From the cell containing the given text, extract its center point as [X, Y] coordinate. 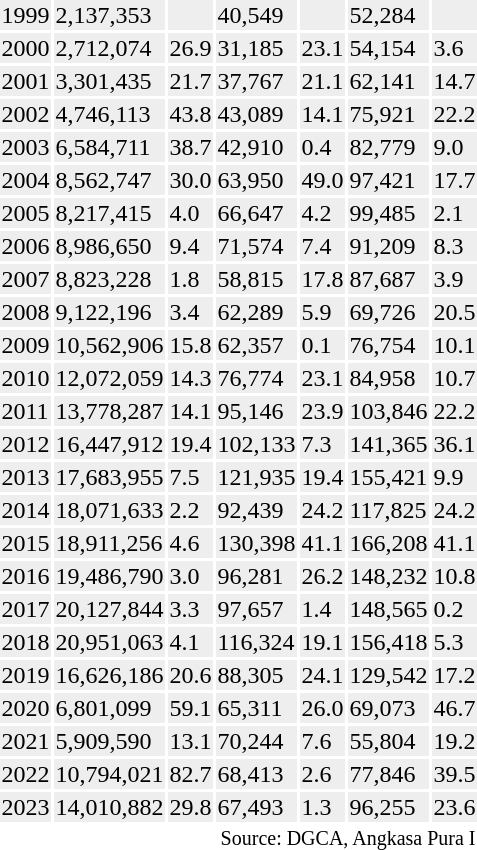
54,154 [388, 48]
88,305 [256, 675]
2012 [26, 444]
65,311 [256, 708]
9.0 [454, 147]
9.4 [190, 246]
2019 [26, 675]
156,418 [388, 642]
82.7 [190, 774]
2000 [26, 48]
2.1 [454, 213]
13,778,287 [110, 411]
62,289 [256, 312]
26.2 [322, 576]
3.0 [190, 576]
2018 [26, 642]
5.9 [322, 312]
2020 [26, 708]
14,010,882 [110, 807]
49.0 [322, 180]
12,072,059 [110, 378]
2004 [26, 180]
2002 [26, 114]
3.3 [190, 609]
14.7 [454, 81]
20.6 [190, 675]
43,089 [256, 114]
0.1 [322, 345]
2016 [26, 576]
30.0 [190, 180]
71,574 [256, 246]
116,324 [256, 642]
20.5 [454, 312]
121,935 [256, 477]
6,801,099 [110, 708]
10.7 [454, 378]
4.6 [190, 543]
3.4 [190, 312]
87,687 [388, 279]
43.8 [190, 114]
2013 [26, 477]
24.1 [322, 675]
20,127,844 [110, 609]
2.2 [190, 510]
130,398 [256, 543]
17.8 [322, 279]
3,301,435 [110, 81]
2.6 [322, 774]
58,815 [256, 279]
3.9 [454, 279]
10,562,906 [110, 345]
3.6 [454, 48]
8,823,228 [110, 279]
37,767 [256, 81]
2001 [26, 81]
4,746,113 [110, 114]
31,185 [256, 48]
36.1 [454, 444]
2006 [26, 246]
102,133 [256, 444]
9,122,196 [110, 312]
17,683,955 [110, 477]
84,958 [388, 378]
2011 [26, 411]
15.8 [190, 345]
69,073 [388, 708]
67,493 [256, 807]
4.0 [190, 213]
129,542 [388, 675]
148,565 [388, 609]
4.1 [190, 642]
166,208 [388, 543]
17.2 [454, 675]
2022 [26, 774]
7.6 [322, 741]
95,146 [256, 411]
2010 [26, 378]
26.9 [190, 48]
91,209 [388, 246]
68,413 [256, 774]
2009 [26, 345]
2003 [26, 147]
7.5 [190, 477]
8,217,415 [110, 213]
8.3 [454, 246]
10,794,021 [110, 774]
46.7 [454, 708]
23.6 [454, 807]
66,647 [256, 213]
103,846 [388, 411]
1999 [26, 15]
2015 [26, 543]
7.4 [322, 246]
21.7 [190, 81]
1.8 [190, 279]
2017 [26, 609]
0.2 [454, 609]
10.8 [454, 576]
96,281 [256, 576]
5,909,590 [110, 741]
14.3 [190, 378]
62,357 [256, 345]
82,779 [388, 147]
155,421 [388, 477]
97,421 [388, 180]
19.2 [454, 741]
8,562,747 [110, 180]
7.3 [322, 444]
69,726 [388, 312]
8,986,650 [110, 246]
2021 [26, 741]
52,284 [388, 15]
26.0 [322, 708]
1.3 [322, 807]
55,804 [388, 741]
63,950 [256, 180]
141,365 [388, 444]
77,846 [388, 774]
97,657 [256, 609]
39.5 [454, 774]
10.1 [454, 345]
2007 [26, 279]
117,825 [388, 510]
1.4 [322, 609]
2023 [26, 807]
99,485 [388, 213]
17.7 [454, 180]
2,137,353 [110, 15]
40,549 [256, 15]
29.8 [190, 807]
76,774 [256, 378]
20,951,063 [110, 642]
59.1 [190, 708]
148,232 [388, 576]
13.1 [190, 741]
2014 [26, 510]
76,754 [388, 345]
6,584,711 [110, 147]
2,712,074 [110, 48]
23.9 [322, 411]
38.7 [190, 147]
70,244 [256, 741]
2008 [26, 312]
2005 [26, 213]
16,626,186 [110, 675]
4.2 [322, 213]
18,911,256 [110, 543]
19.1 [322, 642]
92,439 [256, 510]
9.9 [454, 477]
62,141 [388, 81]
75,921 [388, 114]
42,910 [256, 147]
5.3 [454, 642]
19,486,790 [110, 576]
16,447,912 [110, 444]
96,255 [388, 807]
21.1 [322, 81]
18,071,633 [110, 510]
0.4 [322, 147]
